Detect which cell encompasses the target text, then output its [x, y] center coordinate. 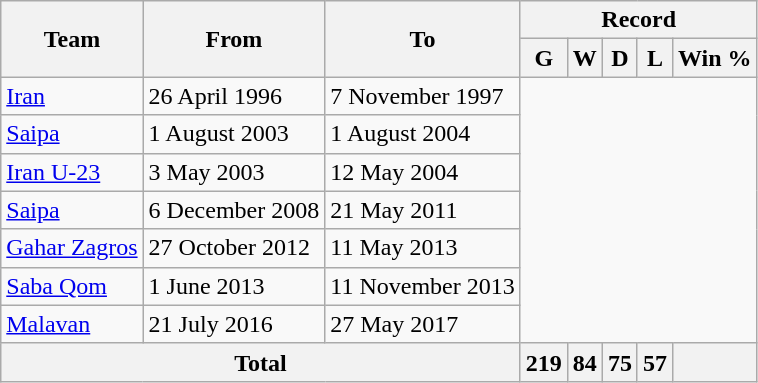
Team [72, 39]
Iran [72, 96]
1 August 2004 [422, 134]
3 May 2003 [234, 172]
Saba Qom [72, 286]
6 December 2008 [234, 210]
12 May 2004 [422, 172]
Gahar Zagros [72, 248]
21 May 2011 [422, 210]
Win % [714, 58]
57 [654, 362]
D [620, 58]
From [234, 39]
21 July 2016 [234, 324]
Total [260, 362]
11 May 2013 [422, 248]
Malavan [72, 324]
75 [620, 362]
26 April 1996 [234, 96]
27 May 2017 [422, 324]
219 [544, 362]
11 November 2013 [422, 286]
Record [638, 20]
To [422, 39]
1 August 2003 [234, 134]
G [544, 58]
1 June 2013 [234, 286]
L [654, 58]
W [584, 58]
Iran U-23 [72, 172]
7 November 1997 [422, 96]
84 [584, 362]
27 October 2012 [234, 248]
